Detect which cell encompasses the target text, then output its [X, Y] center coordinate. 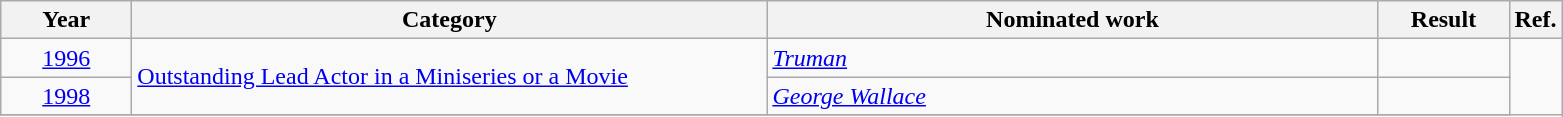
Truman [1072, 58]
Outstanding Lead Actor in a Miniseries or a Movie [450, 77]
Year [66, 20]
1998 [66, 96]
Nominated work [1072, 20]
George Wallace [1072, 96]
Ref. [1536, 20]
Category [450, 20]
Result [1444, 20]
1996 [66, 58]
